Return [x, y] of the center of cell containing provided text 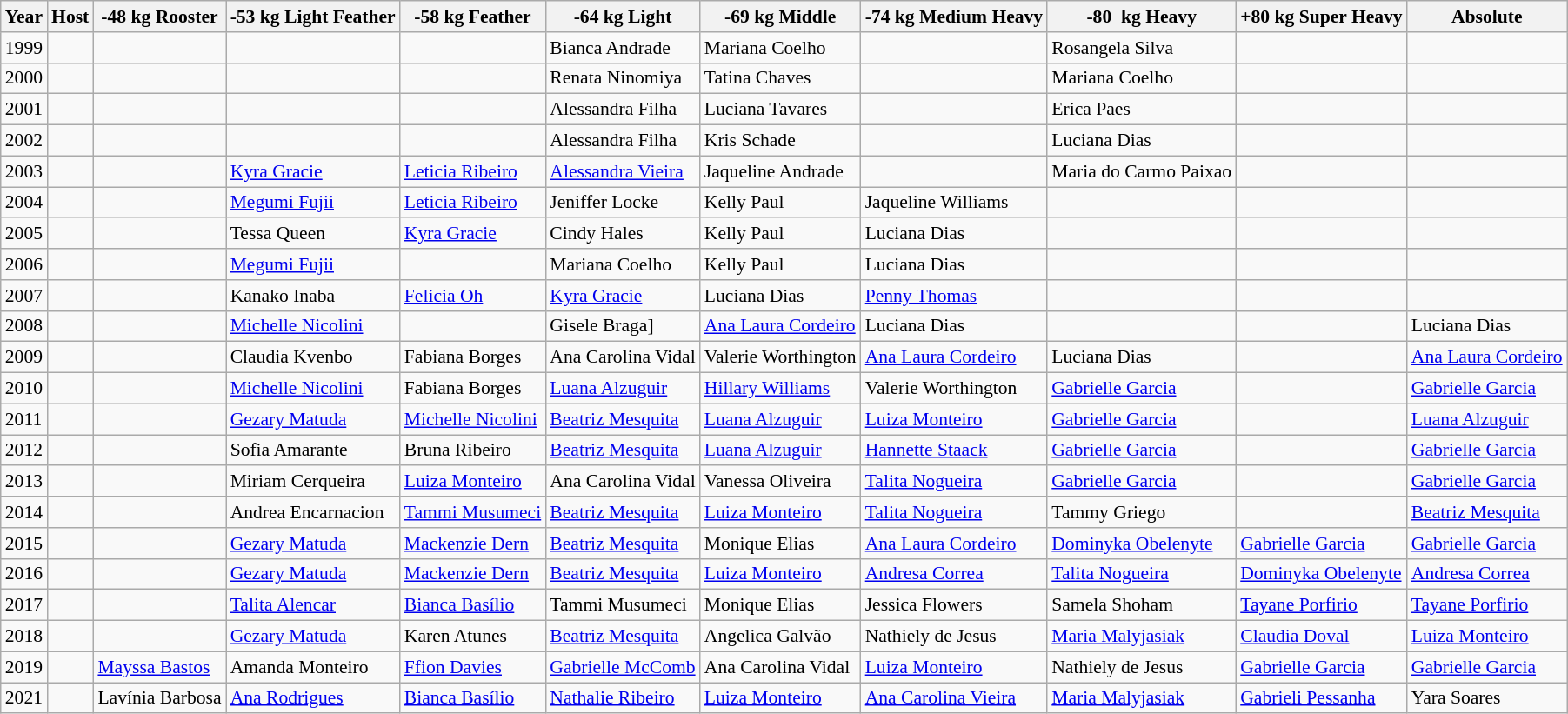
1999 [24, 48]
Bruna Ribeiro [473, 450]
-53 kg Light Feather [313, 17]
Kris Schade [781, 141]
2021 [24, 698]
Mayssa Bastos [159, 667]
-80 kg Heavy [1141, 17]
2018 [24, 637]
Bianca Andrade [623, 48]
Jeniffer Locke [623, 203]
-64 kg Light [623, 17]
Andrea Encarnacion [313, 512]
-48 kg Rooster [159, 17]
Jaqueline Williams [955, 203]
Ana Carolina Vieira [955, 698]
2005 [24, 234]
Rosangela Silva [1141, 48]
Host [70, 17]
2013 [24, 482]
Tammy Griego [1141, 512]
Hannette Staack [955, 450]
2011 [24, 419]
Cindy Hales [623, 234]
2002 [24, 141]
Jessica Flowers [955, 605]
-69 kg Middle [781, 17]
2012 [24, 450]
2015 [24, 544]
Year [24, 17]
Gabrielle McComb [623, 667]
2016 [24, 574]
2003 [24, 171]
Felicia Oh [473, 296]
Renata Ninomiya [623, 78]
Samela Shoham [1141, 605]
-74 kg Medium Heavy [955, 17]
Tessa Queen [313, 234]
Angelica Galvão [781, 637]
Alessandra Vieira [623, 171]
2014 [24, 512]
Ffion Davies [473, 667]
Kanako Inaba [313, 296]
Yara Soares [1487, 698]
Lavínia Barbosa [159, 698]
Gisele Braga] [623, 326]
Miriam Cerqueira [313, 482]
Luciana Tavares [781, 110]
2000 [24, 78]
Ana Rodrigues [313, 698]
Amanda Monteiro [313, 667]
Erica Paes [1141, 110]
Gabrieli Pessanha [1322, 698]
2006 [24, 264]
+80 kg Super Heavy [1322, 17]
2001 [24, 110]
2009 [24, 357]
Absolute [1487, 17]
2004 [24, 203]
Jaqueline Andrade [781, 171]
2019 [24, 667]
2017 [24, 605]
-58 kg Feather [473, 17]
2010 [24, 389]
Tatina Chaves [781, 78]
2007 [24, 296]
Claudia Doval [1322, 637]
Sofia Amarante [313, 450]
Hillary Williams [781, 389]
Talita Alencar [313, 605]
Maria do Carmo Paixao [1141, 171]
Nathalie Ribeiro [623, 698]
Karen Atunes [473, 637]
Claudia Kvenbo [313, 357]
Vanessa Oliveira [781, 482]
Penny Thomas [955, 296]
2008 [24, 326]
